Output the [x, y] coordinate of the center of the cell containing the given text.  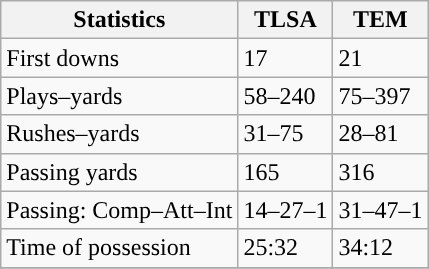
31–47–1 [380, 210]
25:32 [286, 248]
31–75 [286, 134]
TEM [380, 20]
165 [286, 172]
17 [286, 58]
First downs [120, 58]
316 [380, 172]
Passing: Comp–Att–Int [120, 210]
21 [380, 58]
14–27–1 [286, 210]
28–81 [380, 134]
Rushes–yards [120, 134]
34:12 [380, 248]
Statistics [120, 20]
TLSA [286, 20]
Passing yards [120, 172]
58–240 [286, 96]
Time of possession [120, 248]
75–397 [380, 96]
Plays–yards [120, 96]
